Capture the cell that displays the provided text and extract its [X, Y] central coordinate. 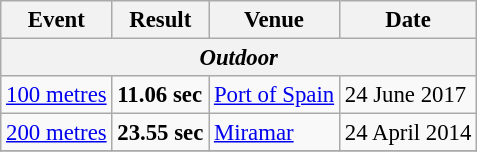
Event [56, 20]
Outdoor [239, 58]
Port of Spain [274, 95]
100 metres [56, 95]
Miramar [274, 133]
Result [160, 20]
23.55 sec [160, 133]
24 June 2017 [408, 95]
Date [408, 20]
11.06 sec [160, 95]
24 April 2014 [408, 133]
200 metres [56, 133]
Venue [274, 20]
